For the text-containing cell, return its midpoint in [x, y] coordinate format. 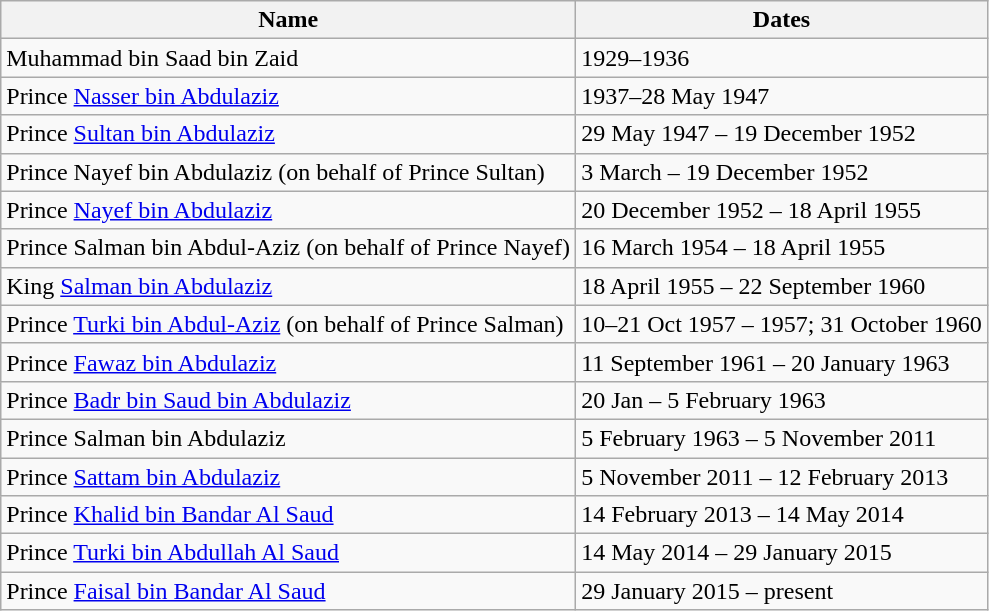
20 December 1952 – 18 April 1955 [782, 210]
Prince Turki bin Abdullah Al Saud [288, 553]
18 April 1955 – 22 September 1960 [782, 286]
Prince Fawaz bin Abdulaziz [288, 362]
10–21 Oct 1957 – 1957; 31 October 1960 [782, 324]
Prince Salman bin Abdulaziz [288, 438]
20 Jan – 5 February 1963 [782, 400]
Dates [782, 20]
Prince Nasser bin Abdulaziz [288, 96]
Prince Nayef bin Abdulaziz [288, 210]
King Salman bin Abdulaziz [288, 286]
Prince Sultan bin Abdulaziz [288, 134]
11 September 1961 – 20 January 1963 [782, 362]
1929–1936 [782, 58]
Name [288, 20]
29 May 1947 – 19 December 1952 [782, 134]
14 May 2014 – 29 January 2015 [782, 553]
16 March 1954 – 18 April 1955 [782, 248]
5 November 2011 – 12 February 2013 [782, 477]
14 February 2013 – 14 May 2014 [782, 515]
Prince Badr bin Saud bin Abdulaziz [288, 400]
Prince Salman bin Abdul-Aziz (on behalf of Prince Nayef) [288, 248]
Prince Turki bin Abdul-Aziz (on behalf of Prince Salman) [288, 324]
29 January 2015 – present [782, 591]
Prince Faisal bin Bandar Al Saud [288, 591]
1937–28 May 1947 [782, 96]
Muhammad bin Saad bin Zaid [288, 58]
3 March – 19 December 1952 [782, 172]
Prince Sattam bin Abdulaziz [288, 477]
Prince Khalid bin Bandar Al Saud [288, 515]
5 February 1963 – 5 November 2011 [782, 438]
Prince Nayef bin Abdulaziz (on behalf of Prince Sultan) [288, 172]
